Search for the cell housing the specified text and yield its [X, Y] center coordinate. 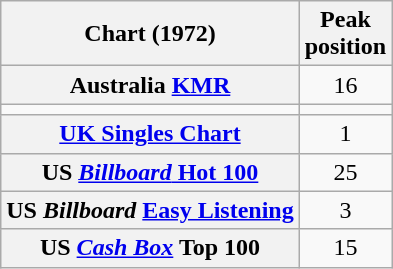
US Cash Box Top 100 [150, 248]
Peakposition [345, 34]
US Billboard Hot 100 [150, 172]
3 [345, 210]
UK Singles Chart [150, 134]
25 [345, 172]
Chart (1972) [150, 34]
16 [345, 85]
15 [345, 248]
1 [345, 134]
US Billboard Easy Listening [150, 210]
Australia KMR [150, 85]
